Scan for the cell matching the given text and deliver its (x, y) coordinate at center. 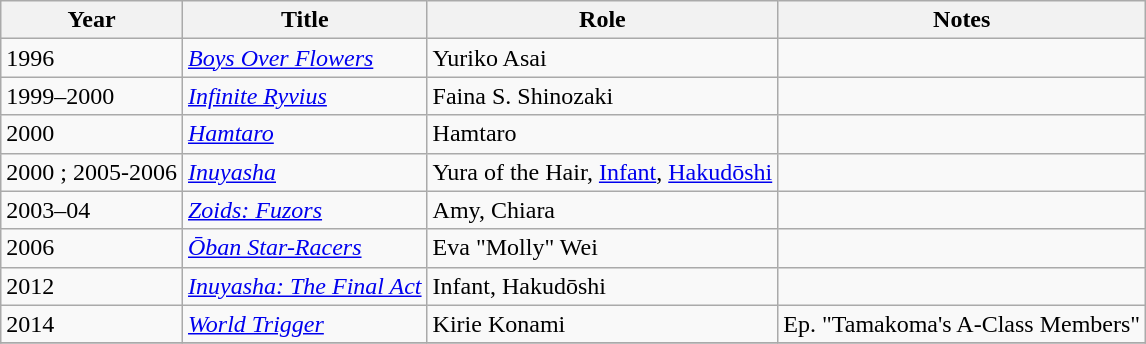
Kirie Konami (602, 324)
2006 (92, 248)
Inuyasha: The Final Act (304, 286)
2014 (92, 324)
Year (92, 20)
Eva "Molly" Wei (602, 248)
Infinite Ryvius (304, 96)
Ōban Star-Racers (304, 248)
Ep. "Tamakoma's A-Class Members" (962, 324)
Yuriko Asai (602, 58)
1999–2000 (92, 96)
World Trigger (304, 324)
2000 ; 2005-2006 (92, 172)
Boys Over Flowers (304, 58)
Title (304, 20)
Role (602, 20)
Notes (962, 20)
2003–04 (92, 210)
2012 (92, 286)
Inuyasha (304, 172)
Amy, Chiara (602, 210)
1996 (92, 58)
Zoids: Fuzors (304, 210)
Yura of the Hair, Infant, Hakudōshi (602, 172)
Faina S. Shinozaki (602, 96)
Infant, Hakudōshi (602, 286)
2000 (92, 134)
